Locate the cell with the specified text and output its [X, Y] center coordinate. 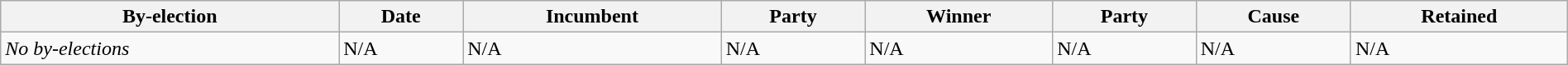
By-election [170, 17]
Date [401, 17]
Incumbent [592, 17]
Winner [959, 17]
No by-elections [170, 48]
Retained [1459, 17]
Cause [1274, 17]
